Identify which cell holds the provided text, then report its (x, y) central coordinate. 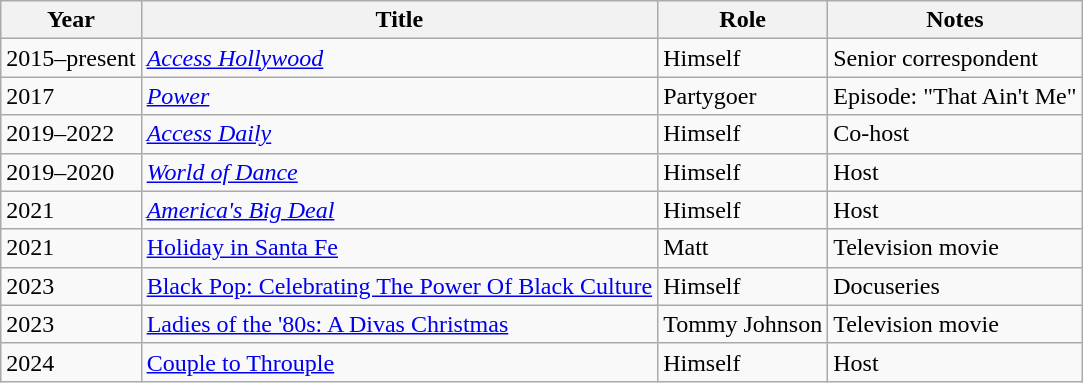
Notes (955, 20)
World of Dance (400, 172)
Access Daily (400, 134)
2017 (71, 96)
Couple to Throuple (400, 362)
Role (743, 20)
Docuseries (955, 286)
Tommy Johnson (743, 324)
Access Hollywood (400, 58)
Holiday in Santa Fe (400, 248)
2024 (71, 362)
Co-host (955, 134)
America's Big Deal (400, 210)
Black Pop: Celebrating The Power Of Black Culture (400, 286)
Ladies of the '80s: A Divas Christmas (400, 324)
Power (400, 96)
2015–present (71, 58)
2019–2020 (71, 172)
Matt (743, 248)
Title (400, 20)
Senior correspondent (955, 58)
Year (71, 20)
2019–2022 (71, 134)
Episode: "That Ain't Me" (955, 96)
Partygoer (743, 96)
